Scan for the cell matching the given text and deliver its (X, Y) coordinate at center. 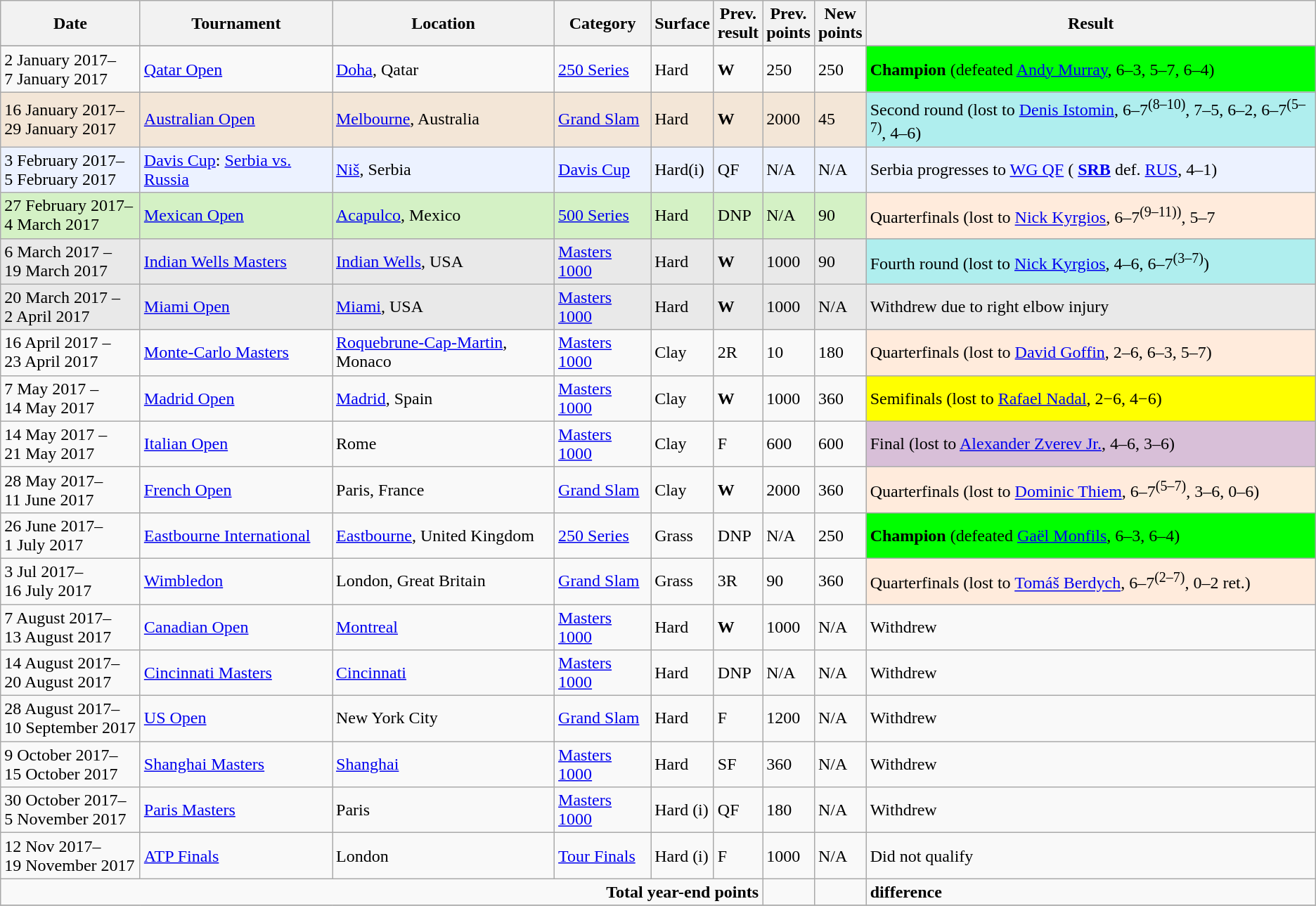
difference (1091, 892)
14 May 2017 –21 May 2017 (70, 444)
Madrid Open (236, 398)
7 May 2017 –14 May 2017 (70, 398)
Fourth round (lost to Nick Kyrgios, 4–6, 6–7(3–7)) (1091, 261)
Indian Wells Masters (236, 261)
Mexican Open (236, 215)
Surface (683, 24)
Champion (defeated Gaël Monfils, 6–3, 6–4) (1091, 536)
Category (603, 24)
Total year-end points (382, 892)
28 May 2017–11 June 2017 (70, 489)
Doha, Qatar (443, 69)
3 February 2017– 5 February 2017 (70, 170)
3 Jul 2017–16 July 2017 (70, 581)
500 Series (603, 215)
Serbia progresses to WG QF ( SRB def. RUS, 4–1) (1091, 170)
Rome (443, 444)
Wimbledon (236, 581)
Second round (lost to Denis Istomin, 6–7(8–10), 7–5, 6–2, 6–7(5–7), 4–6) (1091, 119)
Paris (443, 810)
Prev.result (738, 24)
Madrid, Spain (443, 398)
Newpoints (840, 24)
Montreal (443, 627)
Champion (defeated Andy Murray, 6–3, 5–7, 6–4) (1091, 69)
7 August 2017–13 August 2017 (70, 627)
Canadian Open (236, 627)
Eastbourne International (236, 536)
45 (840, 119)
Cincinnati (443, 673)
Miami Open (236, 306)
ATP Finals (236, 856)
SF (738, 765)
3R (738, 581)
2R (738, 353)
2 January 2017–7 January 2017 (70, 69)
28 August 2017–10 September 2017 (70, 718)
Davis Cup: Serbia vs. Russia (236, 170)
Qatar Open (236, 69)
9 October 2017–15 October 2017 (70, 765)
Eastbourne, United Kingdom (443, 536)
Hard(i) (683, 170)
Prev.points (789, 24)
Tournament (236, 24)
Italian Open (236, 444)
Location (443, 24)
Shanghai Masters (236, 765)
6 March 2017 –19 March 2017 (70, 261)
Final (lost to Alexander Zverev Jr., 4–6, 3–6) (1091, 444)
Miami, USA (443, 306)
Niš, Serbia (443, 170)
Cincinnati Masters (236, 673)
Paris Masters (236, 810)
12 Nov 2017–19 November 2017 (70, 856)
Indian Wells, USA (443, 261)
US Open (236, 718)
Quarterfinals (lost to David Goffin, 2–6, 6–3, 5–7) (1091, 353)
1200 (789, 718)
14 August 2017–20 August 2017 (70, 673)
London (443, 856)
Result (1091, 24)
26 June 2017–1 July 2017 (70, 536)
16 January 2017–29 January 2017 (70, 119)
16 April 2017 –23 April 2017 (70, 353)
Quarterfinals (lost to Nick Kyrgios, 6–7(9–11)), 5–7 (1091, 215)
Withdrew due to right elbow injury (1091, 306)
Quarterfinals (lost to Dominic Thiem, 6–7(5–7), 3–6, 0–6) (1091, 489)
Monte-Carlo Masters (236, 353)
10 (789, 353)
Tour Finals (603, 856)
Davis Cup (603, 170)
Semifinals (lost to Rafael Nadal, 2−6, 4−6) (1091, 398)
Acapulco, Mexico (443, 215)
Did not qualify (1091, 856)
30 October 2017–5 November 2017 (70, 810)
London, Great Britain (443, 581)
Australian Open (236, 119)
Shanghai (443, 765)
Quarterfinals (lost to Tomáš Berdych, 6–7(2–7), 0–2 ret.) (1091, 581)
27 February 2017– 4 March 2017 (70, 215)
Paris, France (443, 489)
New York City (443, 718)
20 March 2017 –2 April 2017 (70, 306)
Date (70, 24)
Roquebrune-Cap-Martin, Monaco (443, 353)
Melbourne, Australia (443, 119)
French Open (236, 489)
